Extract the [x, y] coordinate from the center of the cell holding the provided text.  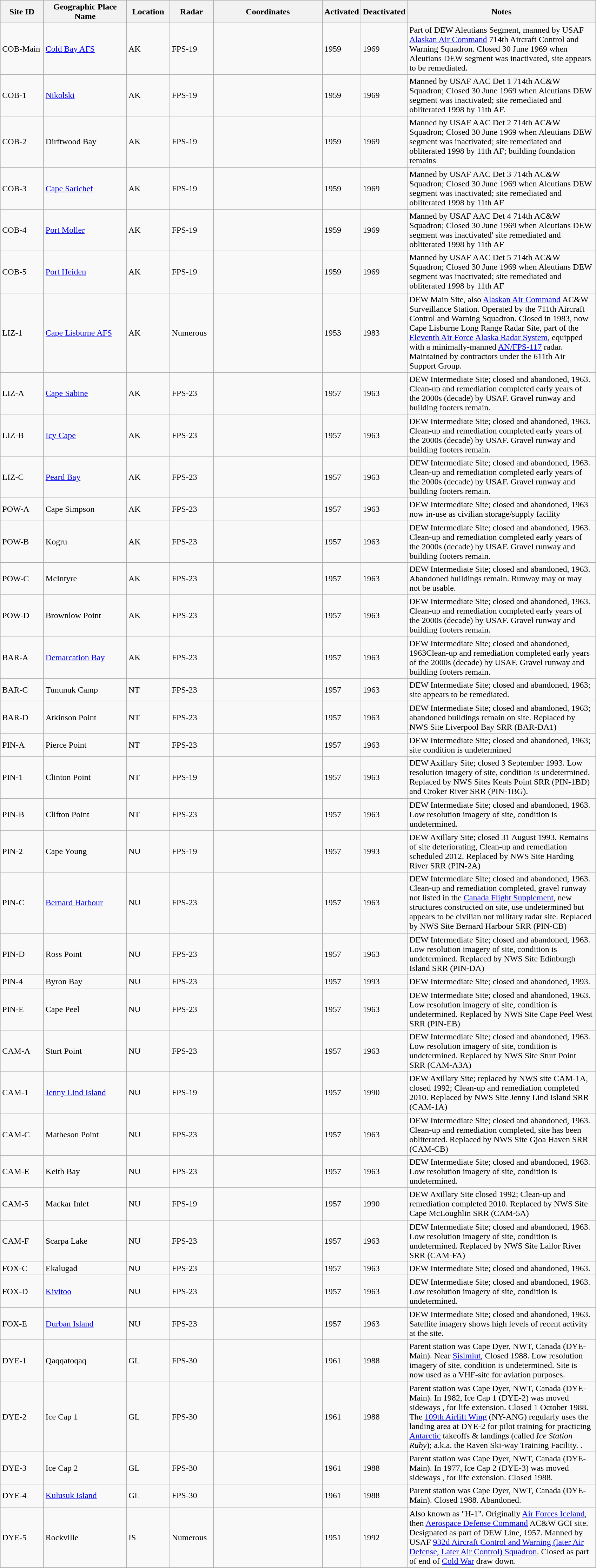
CAM-1 [22, 1092]
1992 [384, 1537]
Cape Sabine [85, 393]
BAR-A [22, 658]
Ekalugad [85, 1269]
CAM-5 [22, 1204]
DEW Intermediate Site; closed and abandoned, 1963; site appears to be remediated. [502, 690]
Deactivated [384, 12]
CAM-A [22, 1051]
LIZ-A [22, 393]
Kogru [85, 542]
Port Moller [85, 230]
DEW Intermediate Site; closed and abandoned, 1963; site condition is undetermined [502, 745]
Ross Point [85, 954]
Clifton Point [85, 814]
Bernard Harbour [85, 903]
POW-C [22, 579]
COB-Main [22, 49]
POW-D [22, 616]
DYE-2 [22, 1417]
COB-2 [22, 142]
FOX-C [22, 1269]
DEW Intermediate Site; closed and abandoned, 1963. [502, 1269]
Nikolski [85, 95]
McIntyre [85, 579]
LIZ-1 [22, 333]
POW-B [22, 542]
Sturt Point [85, 1051]
PIN-1 [22, 777]
Atkinson Point [85, 717]
PIN-B [22, 814]
Activated [342, 12]
DYE-3 [22, 1468]
DYE-1 [22, 1361]
CAM-F [22, 1241]
Cape Peel [85, 1009]
Kivitoo [85, 1291]
BAR-C [22, 690]
PIN-A [22, 745]
DEW Intermediate Site; closed and abandoned, 1963. Abandoned buildings remain. Runway may or may not be usable. [502, 579]
Dirftwood Bay [85, 142]
Scarpa Lake [85, 1241]
Ice Cap 1 [85, 1417]
Tununuk Camp [85, 690]
Brownlow Point [85, 616]
Parent station was Cape Dyer, NWT, Canada (DYE-Main). In 1977, Ice Cap 2 (DYE-3) was moved sideways , for life extension. Closed 1988. [502, 1468]
Peard Bay [85, 477]
Kulusuk Island [85, 1495]
Rockville [85, 1537]
1953 [342, 333]
Byron Bay [85, 981]
Coordinates [268, 12]
PIN-C [22, 903]
Cold Bay AFS [85, 49]
Parent station was Cape Dyer, NWT, Canada (DYE-Main). Closed 1988. Abandoned. [502, 1495]
Cape Sarichef [85, 188]
Durban Island [85, 1324]
Location [148, 12]
Keith Bay [85, 1172]
Demarcation Bay [85, 658]
DYE-5 [22, 1537]
Jenny Lind Island [85, 1092]
DEW Intermediate Site; closed and abandoned, 1963. Satellite imagery shows high levels of recent activity at the site. [502, 1324]
PIN-D [22, 954]
DEW Intermediate Site; closed and abandoned, 1993. [502, 981]
DEW Intermediate Site; closed and abandoned, 1963 now in-use as civilian storage/supply facility [502, 509]
Ice Cap 2 [85, 1468]
LIZ-C [22, 477]
Clinton Point [85, 777]
Qaqqatoqaq [85, 1361]
Mackar Inlet [85, 1204]
LIZ-B [22, 435]
Cape Lisburne AFS [85, 333]
1951 [342, 1537]
1983 [384, 333]
Pierce Point [85, 745]
CAM-E [22, 1172]
BAR-D [22, 717]
DEW Axillary Site closed 1992; Clean-up and remediation completed 2010. Replaced by NWS Site Cape McLoughlin SRR (CAM-5A) [502, 1204]
DEW Intermediate Site; closed and abandoned, 1963; abandoned buildings remain on site. Replaced by NWS Site Liverpool Bay SRR (BAR-DA1) [502, 717]
COB-1 [22, 95]
PIN-4 [22, 981]
FOX-D [22, 1291]
IS [148, 1537]
Matheson Point [85, 1134]
POW-A [22, 509]
FOX-E [22, 1324]
DYE-4 [22, 1495]
Site ID [22, 12]
CAM-C [22, 1134]
COB-3 [22, 188]
PIN-2 [22, 852]
Cape Young [85, 852]
Cape Simpson [85, 509]
Notes [502, 12]
Port Heiden [85, 272]
Radar [192, 12]
Icy Cape [85, 435]
PIN-E [22, 1009]
COB-4 [22, 230]
Geographic Place Name [85, 12]
COB-5 [22, 272]
